Output the [x, y] coordinate of the center of the cell containing the given text.  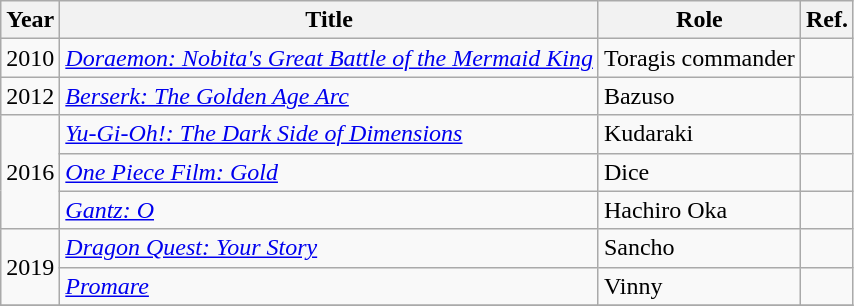
Berserk: The Golden Age Arc [330, 96]
Gantz: O [330, 210]
Role [699, 20]
2019 [30, 267]
One Piece Film: Gold [330, 172]
Doraemon: Nobita's Great Battle of the Mermaid King [330, 58]
Title [330, 20]
Toragis commander [699, 58]
2012 [30, 96]
Dice [699, 172]
Sancho [699, 248]
Hachiro Oka [699, 210]
Kudaraki [699, 134]
2016 [30, 172]
Vinny [699, 286]
Bazuso [699, 96]
Ref. [826, 20]
2010 [30, 58]
Dragon Quest: Your Story [330, 248]
Promare [330, 286]
Yu-Gi-Oh!: The Dark Side of Dimensions [330, 134]
Year [30, 20]
